Search for the cell housing the specified text and yield its (X, Y) center coordinate. 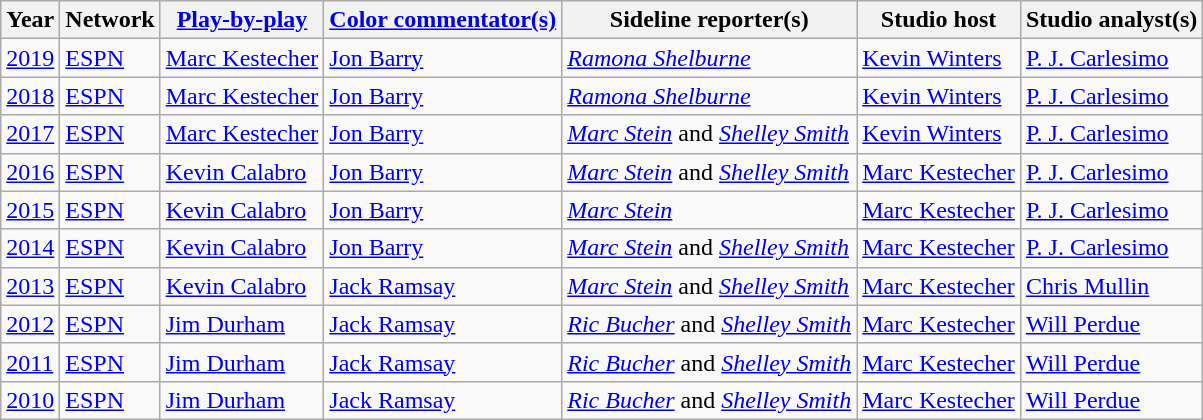
Color commentator(s) (443, 20)
Play-by-play (242, 20)
2019 (30, 58)
Network (110, 20)
2016 (30, 172)
Sideline reporter(s) (710, 20)
2012 (30, 324)
Studio analyst(s) (1111, 20)
2010 (30, 400)
2015 (30, 210)
2011 (30, 362)
Chris Mullin (1111, 286)
2017 (30, 134)
2014 (30, 248)
Studio host (939, 20)
2013 (30, 286)
Marc Stein (710, 210)
2018 (30, 96)
Year (30, 20)
